Identify which cell holds the provided text, then report its [x, y] central coordinate. 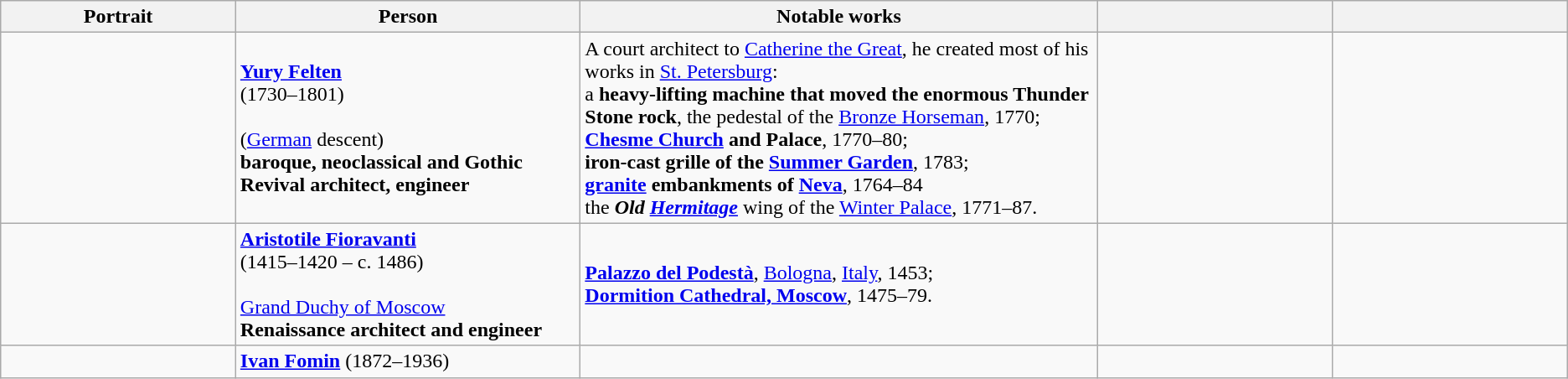
Yury Felten(1730–1801)(German descent)baroque, neoclassical and Gothic Revival architect, engineer [407, 127]
Ivan Fomin (1872–1936) [407, 361]
Aristotile Fioravanti(1415–1420 – c. 1486) Grand Duchy of MoscowRenaissance architect and engineer [407, 284]
Portrait [119, 17]
Palazzo del Podestà, Bologna, Italy, 1453;Dormition Cathedral, Moscow, 1475–79. [839, 284]
Notable works [839, 17]
Person [407, 17]
